Return [X, Y] of the center of cell containing provided text 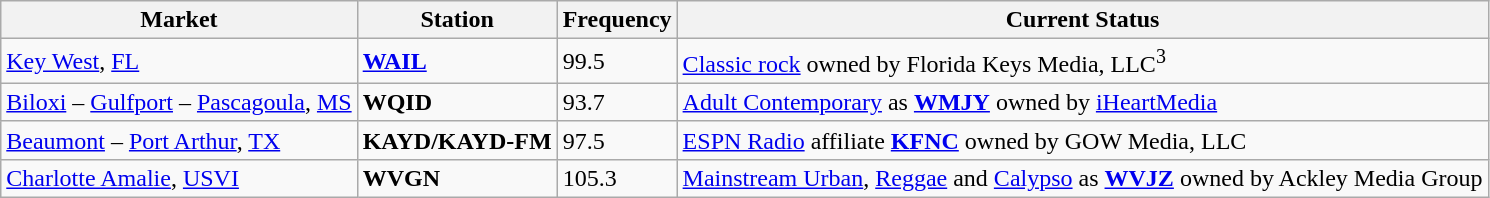
Charlotte Amalie, USVI [179, 178]
WAIL [457, 62]
105.3 [617, 178]
Beaumont – Port Arthur, TX [179, 140]
Biloxi – Gulfport – Pascagoula, MS [179, 102]
Current Status [1082, 20]
Frequency [617, 20]
KAYD/KAYD-FM [457, 140]
Classic rock owned by Florida Keys Media, LLC3 [1082, 62]
ESPN Radio affiliate KFNC owned by GOW Media, LLC [1082, 140]
WVGN [457, 178]
Market [179, 20]
97.5 [617, 140]
93.7 [617, 102]
WQID [457, 102]
99.5 [617, 62]
Key West, FL [179, 62]
Station [457, 20]
Adult Contemporary as WMJY owned by iHeartMedia [1082, 102]
Mainstream Urban, Reggae and Calypso as WVJZ owned by Ackley Media Group [1082, 178]
